Provide the (X, Y) coordinate of the cell's center where the given text is located.  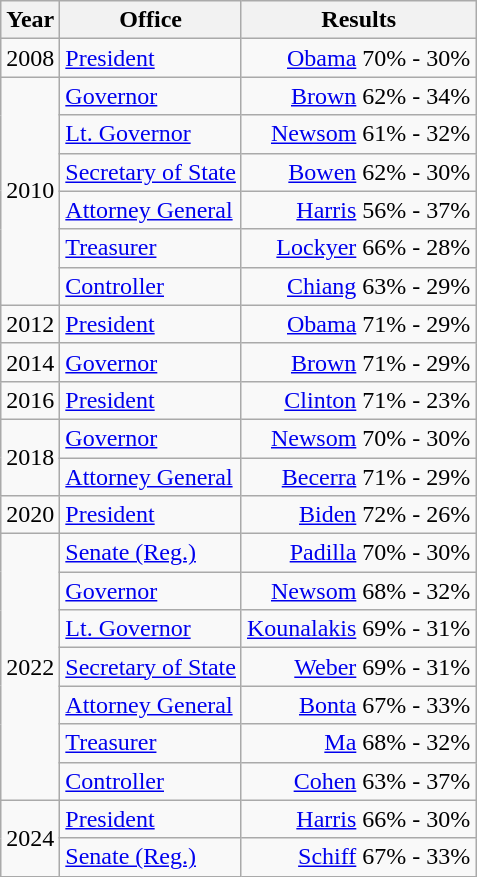
2016 (30, 400)
2010 (30, 191)
Weber 69% - 31% (358, 667)
Obama 70% - 30% (358, 58)
Chiang 63% - 29% (358, 286)
2018 (30, 457)
Newsom 68% - 32% (358, 591)
Harris 56% - 37% (358, 210)
Office (151, 20)
Brown 62% - 34% (358, 96)
Harris 66% - 30% (358, 819)
Brown 71% - 29% (358, 362)
Results (358, 20)
Schiff 67% - 33% (358, 857)
Bonta 67% - 33% (358, 705)
2012 (30, 324)
Newsom 61% - 32% (358, 134)
2022 (30, 667)
Clinton 71% - 23% (358, 400)
Obama 71% - 29% (358, 324)
Lockyer 66% - 28% (358, 248)
Biden 72% - 26% (358, 515)
2020 (30, 515)
Newsom 70% - 30% (358, 438)
Year (30, 20)
Padilla 70% - 30% (358, 553)
Kounalakis 69% - 31% (358, 629)
Becerra 71% - 29% (358, 477)
Ma 68% - 32% (358, 743)
2008 (30, 58)
Cohen 63% - 37% (358, 781)
2014 (30, 362)
2024 (30, 838)
Bowen 62% - 30% (358, 172)
